Capture the cell that displays the provided text and extract its [X, Y] central coordinate. 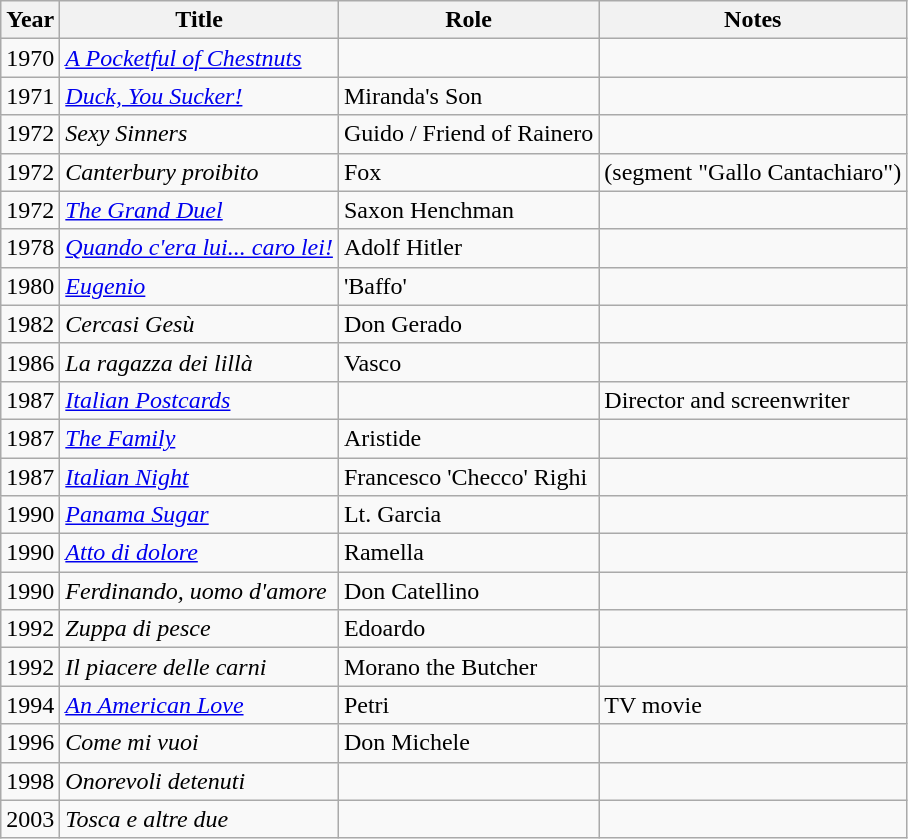
Ferdinando, uomo d'amore [200, 591]
1986 [30, 362]
Come mi vuoi [200, 743]
A Pocketful of Chestnuts [200, 58]
Italian Night [200, 477]
1970 [30, 58]
1994 [30, 705]
Ramella [468, 553]
1980 [30, 286]
Cercasi Gesù [200, 324]
Notes [753, 20]
1971 [30, 96]
Aristide [468, 438]
La ragazza dei lillà [200, 362]
Petri [468, 705]
Miranda's Son [468, 96]
Don Gerado [468, 324]
(segment "Gallo Cantachiaro") [753, 172]
The Family [200, 438]
Vasco [468, 362]
Quando c'era lui... caro lei! [200, 248]
TV movie [753, 705]
Duck, You Sucker! [200, 96]
1978 [30, 248]
1998 [30, 781]
Sexy Sinners [200, 134]
Panama Sugar [200, 515]
The Grand Duel [200, 210]
1996 [30, 743]
Don Catellino [468, 591]
1982 [30, 324]
Guido / Friend of Rainero [468, 134]
Don Michele [468, 743]
Onorevoli detenuti [200, 781]
Canterbury proibito [200, 172]
Italian Postcards [200, 400]
Fox [468, 172]
Role [468, 20]
An American Love [200, 705]
Il piacere delle carni [200, 667]
Francesco 'Checco' Righi [468, 477]
Title [200, 20]
Eugenio [200, 286]
'Baffo' [468, 286]
Zuppa di pesce [200, 629]
Lt. Garcia [468, 515]
Atto di dolore [200, 553]
Edoardo [468, 629]
Adolf Hitler [468, 248]
Saxon Henchman [468, 210]
Director and screenwriter [753, 400]
Year [30, 20]
Tosca e altre due [200, 819]
2003 [30, 819]
Morano the Butcher [468, 667]
